Return the [x, y] coordinate for the center point of the cell that contains the specified text.  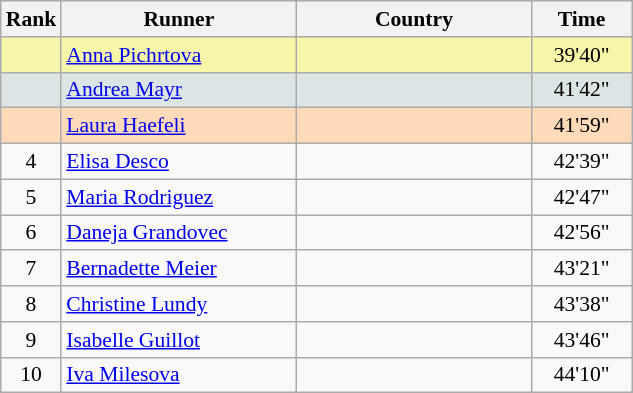
43'38" [582, 304]
Iva Milesova [178, 375]
44'10" [582, 375]
42'47" [582, 197]
4 [32, 162]
Maria Rodriguez [178, 197]
42'39" [582, 162]
Rank [32, 19]
8 [32, 304]
Andrea Mayr [178, 90]
Time [582, 19]
9 [32, 340]
43'21" [582, 269]
Isabelle Guillot [178, 340]
Daneja Grandovec [178, 233]
41'42" [582, 90]
Anna Pichrtova [178, 55]
Laura Haefeli [178, 126]
6 [32, 233]
Elisa Desco [178, 162]
42'56" [582, 233]
Country [414, 19]
Runner [178, 19]
Bernadette Meier [178, 269]
43'46" [582, 340]
7 [32, 269]
Christine Lundy [178, 304]
41'59" [582, 126]
5 [32, 197]
10 [32, 375]
39'40" [582, 55]
